Pinpoint the cell where the given text exists, returning its (x, y) midpoint coordinate. 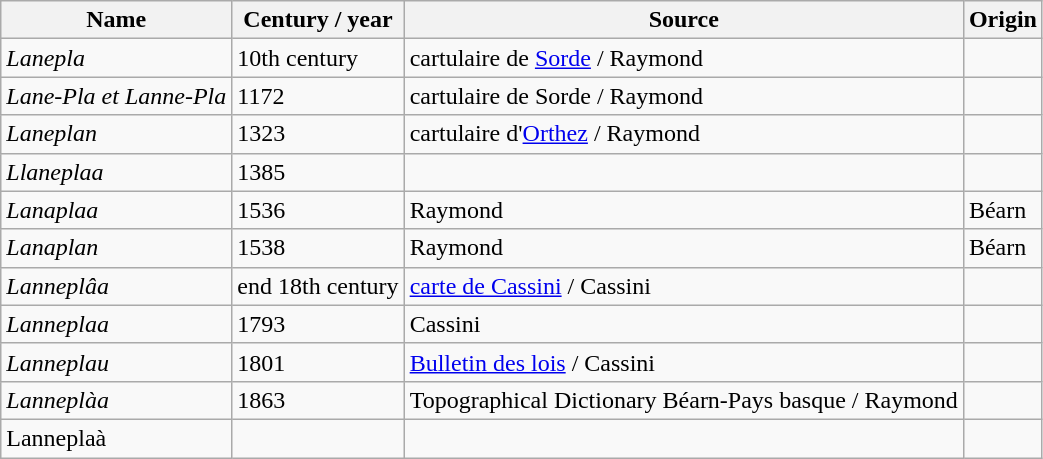
1538 (318, 248)
1323 (318, 134)
1801 (318, 362)
Century / year (318, 20)
Topographical Dictionary Béarn-Pays basque / Raymond (684, 400)
Bulletin des lois / Cassini (684, 362)
Lanaplan (116, 248)
Lanneplau (116, 362)
1863 (318, 400)
Laneplan (116, 134)
1385 (318, 172)
Name (116, 20)
Lanneplaa (116, 324)
1536 (318, 210)
Cassini (684, 324)
Llaneplaa (116, 172)
Lanneplàa (116, 400)
Lanneplaà (116, 438)
cartulaire d'Orthez / Raymond (684, 134)
Lanneplâa (116, 286)
Lane-Pla et Lanne-Pla (116, 96)
Lanepla (116, 58)
Lanaplaa (116, 210)
10th century (318, 58)
1172 (318, 96)
Origin (1002, 20)
Source (684, 20)
end 18th century (318, 286)
carte de Cassini / Cassini (684, 286)
1793 (318, 324)
